Search for the cell housing the specified text and yield its [x, y] center coordinate. 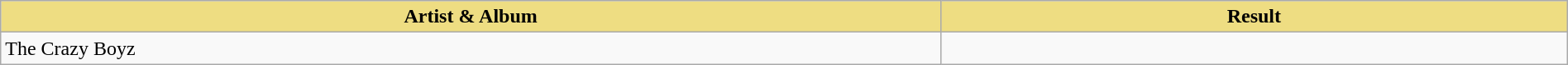
Result [1254, 17]
The Crazy Boyz [471, 48]
Artist & Album [471, 17]
